Scan for the cell matching the given text and deliver its [x, y] coordinate at center. 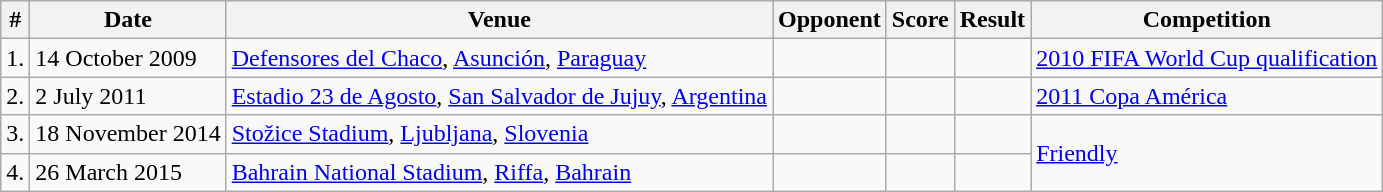
Bahrain National Stadium, Riffa, Bahrain [499, 172]
Opponent [830, 20]
# [16, 20]
2011 Copa América [1207, 96]
3. [16, 134]
2. [16, 96]
Defensores del Chaco, Asunción, Paraguay [499, 58]
Result [992, 20]
Stožice Stadium, Ljubljana, Slovenia [499, 134]
4. [16, 172]
2010 FIFA World Cup qualification [1207, 58]
Score [920, 20]
Friendly [1207, 153]
26 March 2015 [128, 172]
Date [128, 20]
2 July 2011 [128, 96]
1. [16, 58]
Competition [1207, 20]
14 October 2009 [128, 58]
Venue [499, 20]
18 November 2014 [128, 134]
Estadio 23 de Agosto, San Salvador de Jujuy, Argentina [499, 96]
